Find where the given text appears and provide that cell's center as [X, Y] coordinate. 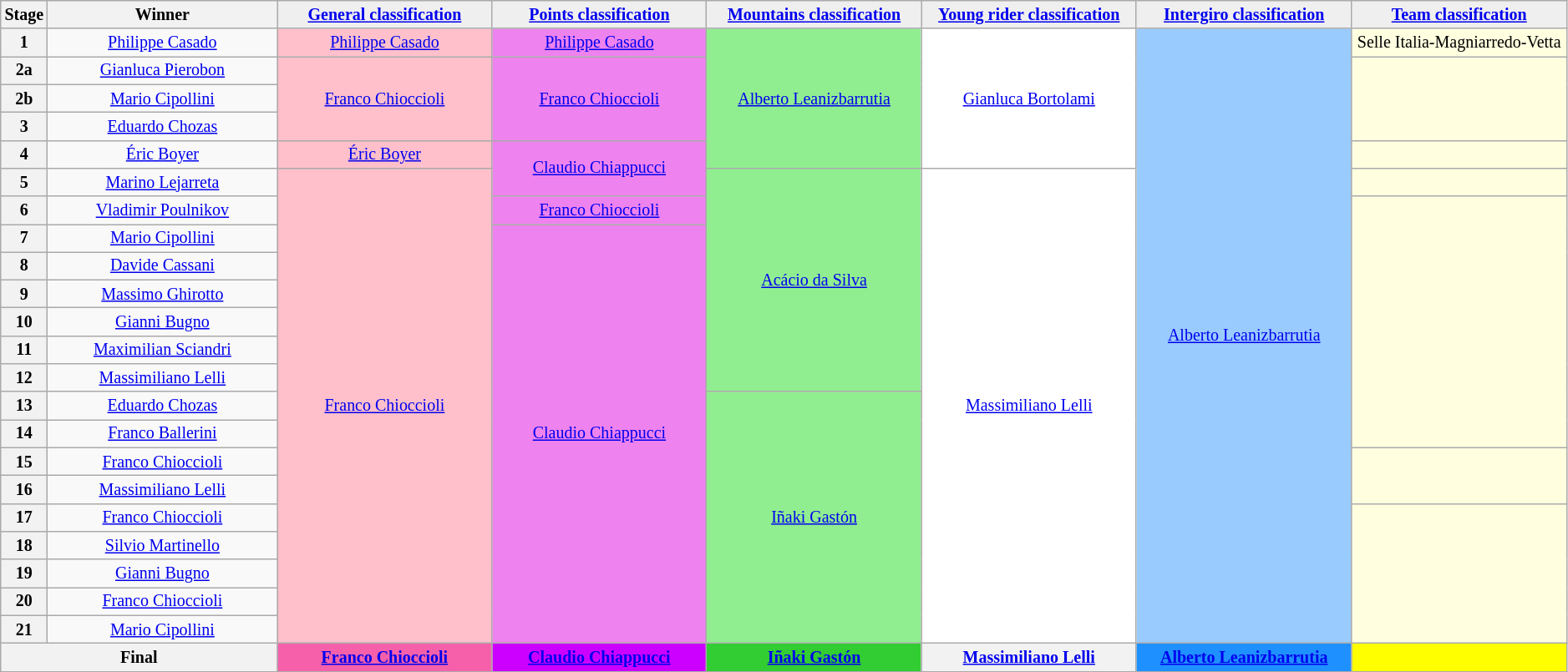
Points classification [600, 15]
12 [24, 377]
6 [24, 210]
2b [24, 99]
Final [139, 658]
11 [24, 351]
Silvio Martinello [162, 546]
Intergiro classification [1244, 15]
5 [24, 182]
General classification [384, 15]
Davide Cassani [162, 265]
2a [24, 70]
Franco Ballerini [162, 434]
Gianluca Pierobon [162, 70]
Winner [162, 15]
19 [24, 573]
Marino Lejarreta [162, 182]
7 [24, 239]
13 [24, 406]
Mountains classification [814, 15]
3 [24, 127]
17 [24, 518]
Massimo Ghirotto [162, 294]
8 [24, 265]
10 [24, 322]
Gianluca Bortolami [1029, 99]
4 [24, 154]
1 [24, 43]
9 [24, 294]
15 [24, 462]
21 [24, 629]
Stage [24, 15]
Maximilian Sciandri [162, 351]
20 [24, 601]
Young rider classification [1029, 15]
14 [24, 434]
Vladimir Poulnikov [162, 210]
Team classification [1459, 15]
16 [24, 489]
18 [24, 546]
Selle Italia-Magniarredo-Vetta [1459, 43]
Acácio da Silva [814, 280]
